Determine the [X, Y] coordinate at the center of the cell enclosing the given text.  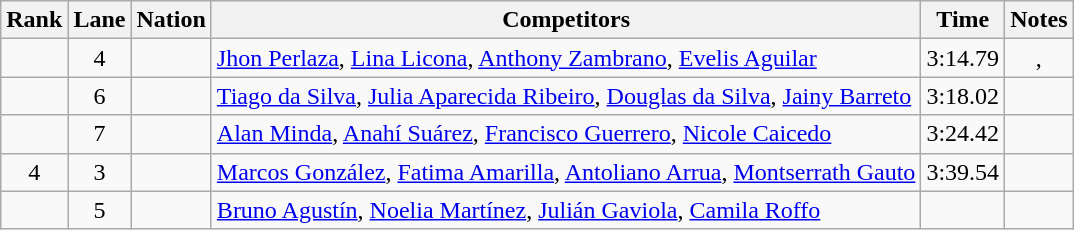
Tiago da Silva, Julia Aparecida Ribeiro, Douglas da Silva, Jainy Barreto [566, 96]
Jhon Perlaza, Lina Licona, Anthony Zambrano, Evelis Aguilar [566, 58]
Bruno Agustín, Noelia Martínez, Julián Gaviola, Camila Roffo [566, 210]
Lane [100, 20]
Competitors [566, 20]
Time [963, 20]
Marcos González, Fatima Amarilla, Antoliano Arrua, Montserrath Gauto [566, 172]
3:39.54 [963, 172]
6 [100, 96]
3:24.42 [963, 134]
Alan Minda, Anahí Suárez, Francisco Guerrero, Nicole Caicedo [566, 134]
3:18.02 [963, 96]
Notes [1039, 20]
3 [100, 172]
Rank [34, 20]
, [1039, 58]
7 [100, 134]
Nation [171, 20]
3:14.79 [963, 58]
5 [100, 210]
